Determine the [x, y] coordinate at the center of the cell enclosing the given text.  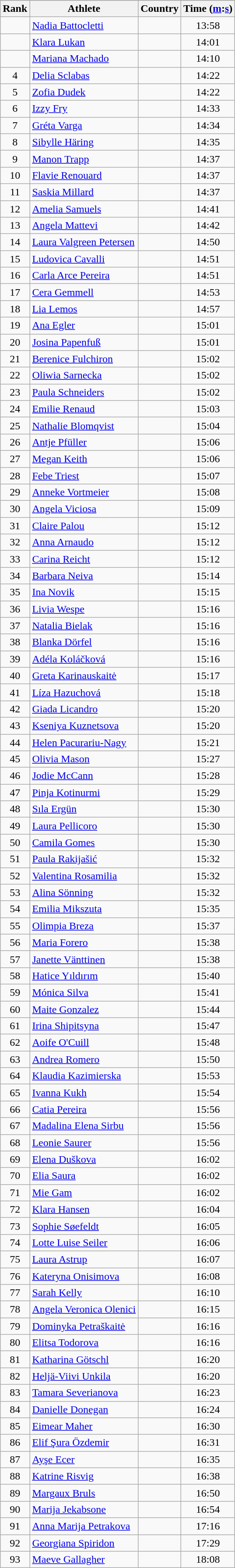
38 [15, 642]
Country [160, 9]
41 [15, 692]
4 [15, 75]
15:08 [207, 492]
16:24 [207, 1409]
33 [15, 559]
14:50 [207, 242]
Lia Lemos [84, 309]
16:35 [207, 1459]
18:08 [207, 1560]
Klara Hansen [84, 1209]
55 [15, 926]
Adéla Koláčková [84, 659]
Janette Vänttinen [84, 959]
43 [15, 726]
16:38 [207, 1476]
Natalia Bielak [84, 626]
Kateryna Onisimova [84, 1276]
34 [15, 576]
19 [15, 326]
16:05 [207, 1226]
Angela Veronica Olenici [84, 1310]
17 [15, 292]
Angela Mattevi [84, 226]
Flavie Renouard [84, 175]
Marija Jekabsone [84, 1509]
16:23 [207, 1393]
Irina Shipitsyna [84, 1026]
87 [15, 1459]
80 [15, 1343]
Ina Novik [84, 592]
83 [15, 1393]
12 [15, 209]
75 [15, 1259]
Ayşe Ecer [84, 1459]
Emilia Mikszuta [84, 909]
73 [15, 1226]
21 [15, 359]
Elif Şura Özdemir [84, 1443]
47 [15, 793]
15:48 [207, 1043]
39 [15, 659]
Blanka Dörfel [84, 642]
48 [15, 809]
14:42 [207, 226]
Anna Arnaudo [84, 542]
Olimpia Breza [84, 926]
Pinja Kotinurmi [84, 793]
37 [15, 626]
16:10 [207, 1293]
Katharina Götschl [84, 1359]
16:07 [207, 1259]
14:34 [207, 125]
78 [15, 1310]
85 [15, 1426]
77 [15, 1293]
15:21 [207, 743]
Hatice Yıldırım [84, 976]
Danielle Donegan [84, 1409]
20 [15, 342]
Manon Trapp [84, 159]
Angela Viciosa [84, 509]
15:15 [207, 592]
91 [15, 1526]
16:31 [207, 1443]
Laura Pellicoro [84, 826]
79 [15, 1326]
9 [15, 159]
15:44 [207, 1009]
76 [15, 1276]
17:29 [207, 1543]
Gréta Varga [84, 125]
Klara Lukan [84, 42]
Rank [15, 9]
Helen Pacurariu-Nagy [84, 743]
58 [15, 976]
Cera Gemmell [84, 292]
14:35 [207, 142]
Madalina Elena Sirbu [84, 1126]
14:10 [207, 59]
Mie Gam [84, 1193]
16:08 [207, 1276]
17:16 [207, 1526]
Sıla Ergün [84, 809]
Carina Reicht [84, 559]
14:41 [207, 209]
52 [15, 876]
26 [15, 442]
Elitsa Todorova [84, 1343]
69 [15, 1159]
Valentina Rosamilia [84, 876]
15:03 [207, 409]
Olivia Mason [84, 759]
Dominyka Petraškaitė [84, 1326]
Andrea Romero [84, 1059]
16:15 [207, 1310]
81 [15, 1359]
82 [15, 1376]
66 [15, 1109]
89 [15, 1493]
14:33 [207, 109]
Ivanna Kukh [84, 1093]
Elia Saura [84, 1176]
15:53 [207, 1076]
31 [15, 526]
22 [15, 375]
93 [15, 1560]
Emilie Renaud [84, 409]
16:54 [207, 1509]
51 [15, 859]
44 [15, 743]
Athlete [84, 9]
15:40 [207, 976]
15:18 [207, 692]
Sophie Søefeldt [84, 1226]
Anneke Vortmeier [84, 492]
Maeve Gallagher [84, 1560]
16:50 [207, 1493]
Catia Pereira [84, 1109]
Lotte Luise Seiler [84, 1242]
Ana Egler [84, 326]
Paula Rakijašić [84, 859]
Katrine Risvig [84, 1476]
13:58 [207, 25]
56 [15, 942]
24 [15, 409]
Jodie McCann [84, 776]
5 [15, 92]
59 [15, 992]
Maria Forero [84, 942]
Laura Valgreen Petersen [84, 242]
Margaux Bruls [84, 1493]
Claire Palou [84, 526]
Josina Papenfuß [84, 342]
16:30 [207, 1426]
Izzy Fry [84, 109]
15:07 [207, 475]
Berenice Fulchiron [84, 359]
Delia Sclabas [84, 75]
15:41 [207, 992]
Nadia Battocletti [84, 25]
16:04 [207, 1209]
36 [15, 609]
18 [15, 309]
Aoife O'Cuill [84, 1043]
53 [15, 892]
42 [15, 709]
90 [15, 1509]
15:47 [207, 1026]
88 [15, 1476]
Kseniya Kuznetsova [84, 726]
16:06 [207, 1242]
6 [15, 109]
15:35 [207, 909]
15:28 [207, 776]
72 [15, 1209]
15:04 [207, 425]
15 [15, 259]
60 [15, 1009]
15:54 [207, 1093]
Mónica Silva [84, 992]
7 [15, 125]
71 [15, 1193]
Eimear Maher [84, 1426]
13 [15, 226]
Laura Astrup [84, 1259]
Elena Duškova [84, 1159]
Saskia Millard [84, 192]
Zofia Dudek [84, 92]
Heljä-Viivi Unkila [84, 1376]
Febe Triest [84, 475]
11 [15, 192]
Sibylle Häring [84, 142]
Giada Licandro [84, 709]
54 [15, 909]
Alina Sönning [84, 892]
Sarah Kelly [84, 1293]
Greta Karinauskaitė [84, 676]
Livia Wespe [84, 609]
67 [15, 1126]
92 [15, 1543]
27 [15, 459]
Georgiana Spiridon [84, 1543]
14:57 [207, 309]
Mariana Machado [84, 59]
32 [15, 542]
14 [15, 242]
15:14 [207, 576]
63 [15, 1059]
8 [15, 142]
49 [15, 826]
15:09 [207, 509]
15:29 [207, 793]
15:17 [207, 676]
23 [15, 392]
Anna Marija Petrakova [84, 1526]
61 [15, 1026]
68 [15, 1143]
57 [15, 959]
30 [15, 509]
Barbara Neiva [84, 576]
29 [15, 492]
46 [15, 776]
45 [15, 759]
15:37 [207, 926]
65 [15, 1093]
Ludovica Cavalli [84, 259]
Paula Schneiders [84, 392]
Time (m:s) [207, 9]
Leonie Saurer [84, 1143]
Nathalie Blomqvist [84, 425]
Amelia Samuels [84, 209]
Carla Arce Pereira [84, 276]
Megan Keith [84, 459]
25 [15, 425]
Maite Gonzalez [84, 1009]
Klaudia Kazimierska [84, 1076]
35 [15, 592]
Líza Hazuchová [84, 692]
84 [15, 1409]
62 [15, 1043]
86 [15, 1443]
Oliwia Sarnecka [84, 375]
28 [15, 475]
64 [15, 1076]
Camila Gomes [84, 842]
Tamara Severianova [84, 1393]
70 [15, 1176]
Antje Pfüller [84, 442]
40 [15, 676]
15:27 [207, 759]
14:53 [207, 292]
74 [15, 1242]
10 [15, 175]
16 [15, 276]
15:50 [207, 1059]
14:01 [207, 42]
50 [15, 842]
